Output the [X, Y] coordinate of the center of the cell containing the given text.  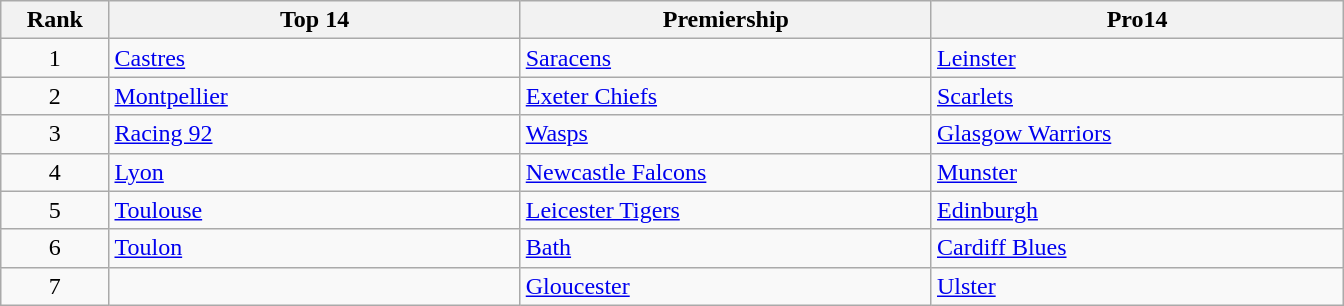
Toulon [314, 248]
Leicester Tigers [726, 210]
Ulster [1136, 286]
Scarlets [1136, 96]
Leinster [1136, 58]
2 [55, 96]
Top 14 [314, 20]
Gloucester [726, 286]
Wasps [726, 134]
Bath [726, 248]
Rank [55, 20]
Premiership [726, 20]
6 [55, 248]
3 [55, 134]
Racing 92 [314, 134]
4 [55, 172]
Lyon [314, 172]
7 [55, 286]
Toulouse [314, 210]
Newcastle Falcons [726, 172]
Pro14 [1136, 20]
Munster [1136, 172]
Cardiff Blues [1136, 248]
Edinburgh [1136, 210]
Montpellier [314, 96]
1 [55, 58]
Exeter Chiefs [726, 96]
Castres [314, 58]
5 [55, 210]
Saracens [726, 58]
Glasgow Warriors [1136, 134]
